Find where the given text appears and provide that cell's center as [x, y] coordinate. 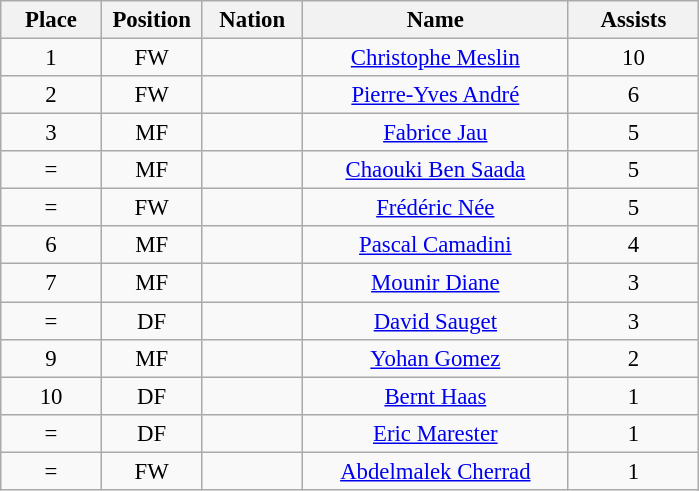
Bernt Haas [436, 396]
Eric Marester [436, 433]
Frédéric Née [436, 208]
Position [152, 20]
Mounir Diane [436, 283]
Assists [634, 20]
Place [52, 20]
Abdelmalek Cherrad [436, 471]
Fabrice Jau [436, 133]
David Sauget [436, 321]
Pierre-Yves André [436, 95]
Nation [252, 20]
4 [634, 245]
7 [52, 283]
9 [52, 358]
Chaouki Ben Saada [436, 170]
Name [436, 20]
Pascal Camadini [436, 245]
Christophe Meslin [436, 58]
Yohan Gomez [436, 358]
